Return the [x, y] coordinate for the center point of the cell that contains the specified text.  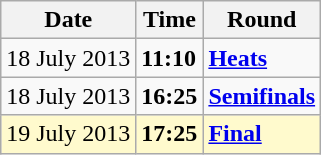
Heats [262, 58]
Final [262, 134]
17:25 [170, 134]
Time [170, 20]
Semifinals [262, 96]
Date [68, 20]
11:10 [170, 58]
16:25 [170, 96]
19 July 2013 [68, 134]
Round [262, 20]
